Detect which cell encompasses the target text, then output its (X, Y) center coordinate. 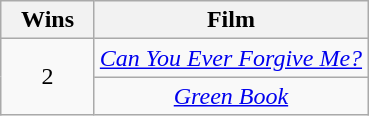
Film (230, 20)
2 (48, 77)
Can You Ever Forgive Me? (230, 58)
Green Book (230, 96)
Wins (48, 20)
